Locate the cell with the specified text and output its [X, Y] center coordinate. 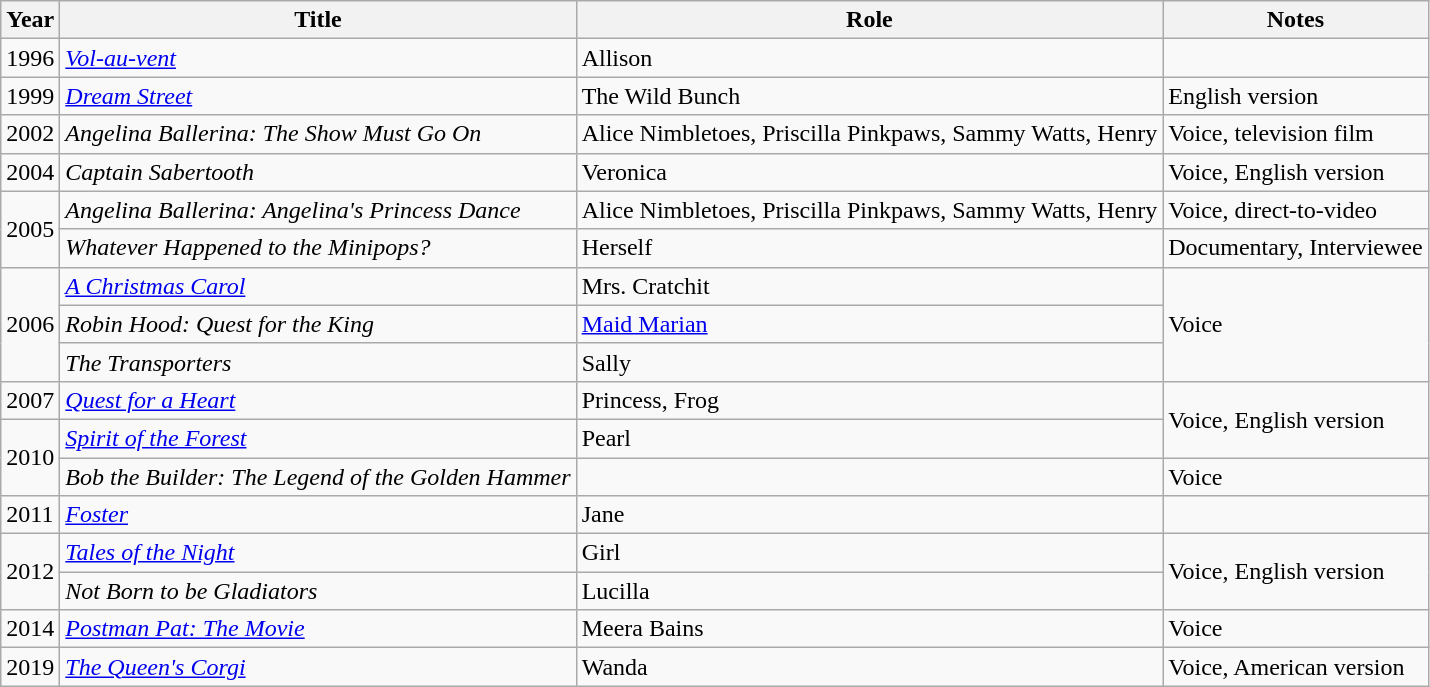
Angelina Ballerina: Angelina's Princess Dance [318, 210]
2002 [30, 134]
2011 [30, 515]
Year [30, 20]
Princess, Frog [870, 400]
Girl [870, 553]
2004 [30, 172]
Maid Marian [870, 324]
Title [318, 20]
Postman Pat: The Movie [318, 629]
2005 [30, 229]
1999 [30, 96]
English version [1296, 96]
Angelina Ballerina: The Show Must Go On [318, 134]
Allison [870, 58]
Voice, direct-to-video [1296, 210]
Bob the Builder: The Legend of the Golden Hammer [318, 477]
2012 [30, 572]
1996 [30, 58]
Whatever Happened to the Minipops? [318, 248]
Meera Bains [870, 629]
Robin Hood: Quest for the King [318, 324]
2019 [30, 667]
Notes [1296, 20]
Voice, American version [1296, 667]
Lucilla [870, 591]
Wanda [870, 667]
Veronica [870, 172]
The Transporters [318, 362]
Tales of the Night [318, 553]
Quest for a Heart [318, 400]
Voice, television film [1296, 134]
2014 [30, 629]
2010 [30, 457]
Mrs. Cratchit [870, 286]
2007 [30, 400]
Vol-au-vent [318, 58]
Role [870, 20]
Jane [870, 515]
A Christmas Carol [318, 286]
The Wild Bunch [870, 96]
Sally [870, 362]
Foster [318, 515]
Dream Street [318, 96]
Spirit of the Forest [318, 438]
Not Born to be Gladiators [318, 591]
Captain Sabertooth [318, 172]
Documentary, Interviewee [1296, 248]
Pearl [870, 438]
2006 [30, 324]
The Queen's Corgi [318, 667]
Herself [870, 248]
